Output the (x, y) coordinate of the center of the cell containing the given text.  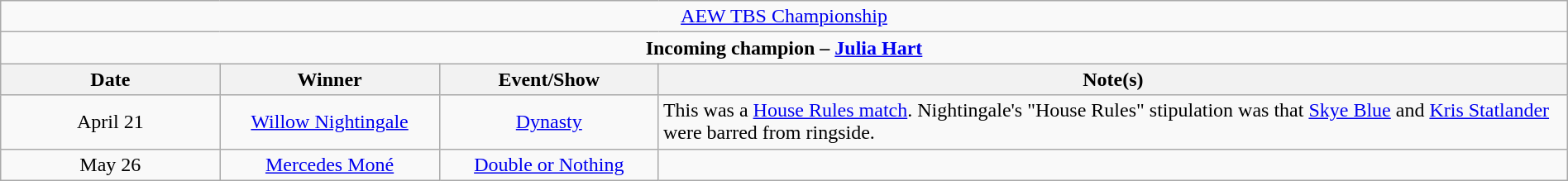
Double or Nothing (549, 164)
May 26 (111, 164)
Willow Nightingale (329, 122)
This was a House Rules match. Nightingale's "House Rules" stipulation was that Skye Blue and Kris Statlander were barred from ringside. (1113, 122)
Note(s) (1113, 79)
Incoming champion – Julia Hart (784, 48)
April 21 (111, 122)
Winner (329, 79)
Date (111, 79)
Mercedes Moné (329, 164)
AEW TBS Championship (784, 17)
Event/Show (549, 79)
Dynasty (549, 122)
